Search for the cell housing the specified text and yield its [x, y] center coordinate. 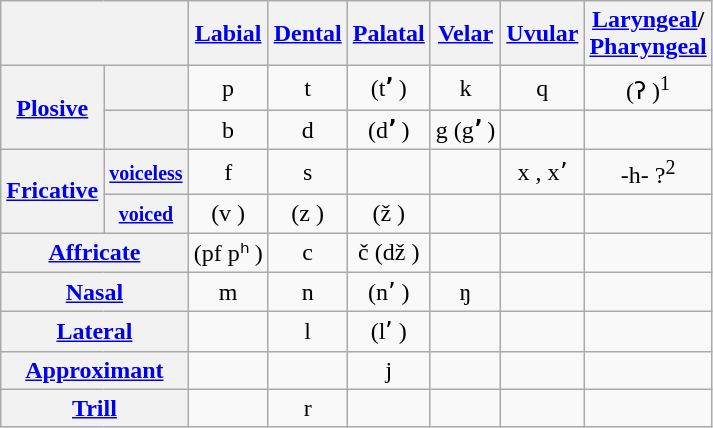
s [308, 172]
(pf pʰ ) [228, 253]
voiced [146, 213]
(ž ) [388, 213]
r [308, 408]
(nʼ ) [388, 292]
n [308, 292]
(dʼ ) [388, 130]
d [308, 130]
c [308, 253]
Velar [466, 34]
Fricative [52, 192]
Affricate [94, 253]
Trill [94, 408]
-h- ?2 [648, 172]
voiceless [146, 172]
Dental [308, 34]
j [388, 370]
ŋ [466, 292]
Palatal [388, 34]
l [308, 332]
(z ) [308, 213]
č (dž ) [388, 253]
Approximant [94, 370]
(v ) [228, 213]
t [308, 88]
Nasal [94, 292]
(ʔ )1 [648, 88]
g (gʼ ) [466, 130]
k [466, 88]
q [542, 88]
(lʼ ) [388, 332]
x , xʼ [542, 172]
Uvular [542, 34]
m [228, 292]
b [228, 130]
(tʼ ) [388, 88]
f [228, 172]
Lateral [94, 332]
Laryngeal/Pharyngeal [648, 34]
Plosive [52, 108]
Labial [228, 34]
p [228, 88]
